Locate the cell with the specified text and output its [x, y] center coordinate. 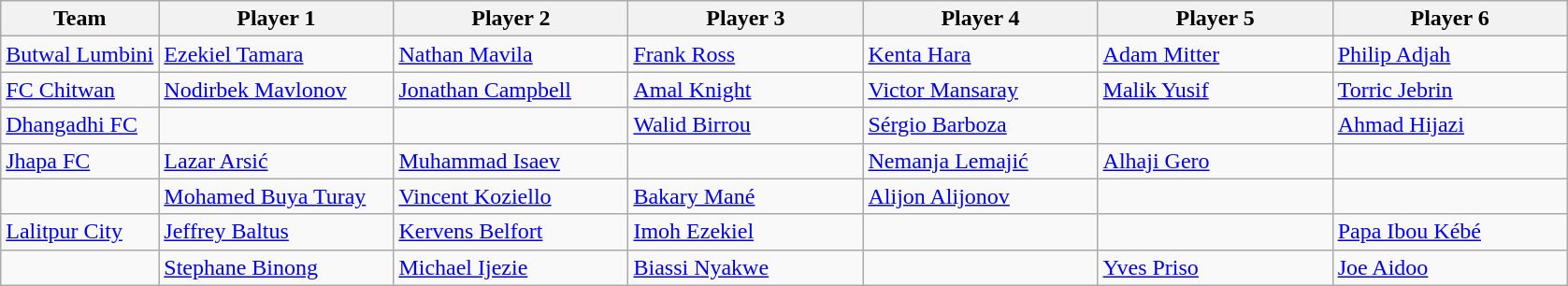
Biassi Nyakwe [746, 267]
Lazar Arsić [277, 161]
Michael Ijezie [511, 267]
Dhangadhi FC [80, 125]
Yves Priso [1216, 267]
Imoh Ezekiel [746, 232]
Ezekiel Tamara [277, 54]
Nathan Mavila [511, 54]
Bakary Mané [746, 196]
Player 6 [1449, 19]
Sérgio Barboza [980, 125]
Victor Mansaray [980, 90]
Player 2 [511, 19]
Torric Jebrin [1449, 90]
Alhaji Gero [1216, 161]
Vincent Koziello [511, 196]
FC Chitwan [80, 90]
Frank Ross [746, 54]
Player 3 [746, 19]
Jeffrey Baltus [277, 232]
Walid Birrou [746, 125]
Papa Ibou Kébé [1449, 232]
Player 5 [1216, 19]
Stephane Binong [277, 267]
Jonathan Campbell [511, 90]
Malik Yusif [1216, 90]
Kenta Hara [980, 54]
Mohamed Buya Turay [277, 196]
Team [80, 19]
Adam Mitter [1216, 54]
Jhapa FC [80, 161]
Ahmad Hijazi [1449, 125]
Alijon Alijonov [980, 196]
Philip Adjah [1449, 54]
Player 4 [980, 19]
Lalitpur City [80, 232]
Nodirbek Mavlonov [277, 90]
Nemanja Lemajić [980, 161]
Amal Knight [746, 90]
Butwal Lumbini [80, 54]
Joe Aidoo [1449, 267]
Kervens Belfort [511, 232]
Player 1 [277, 19]
Muhammad Isaev [511, 161]
